Locate the cell with the specified text and output its (X, Y) center coordinate. 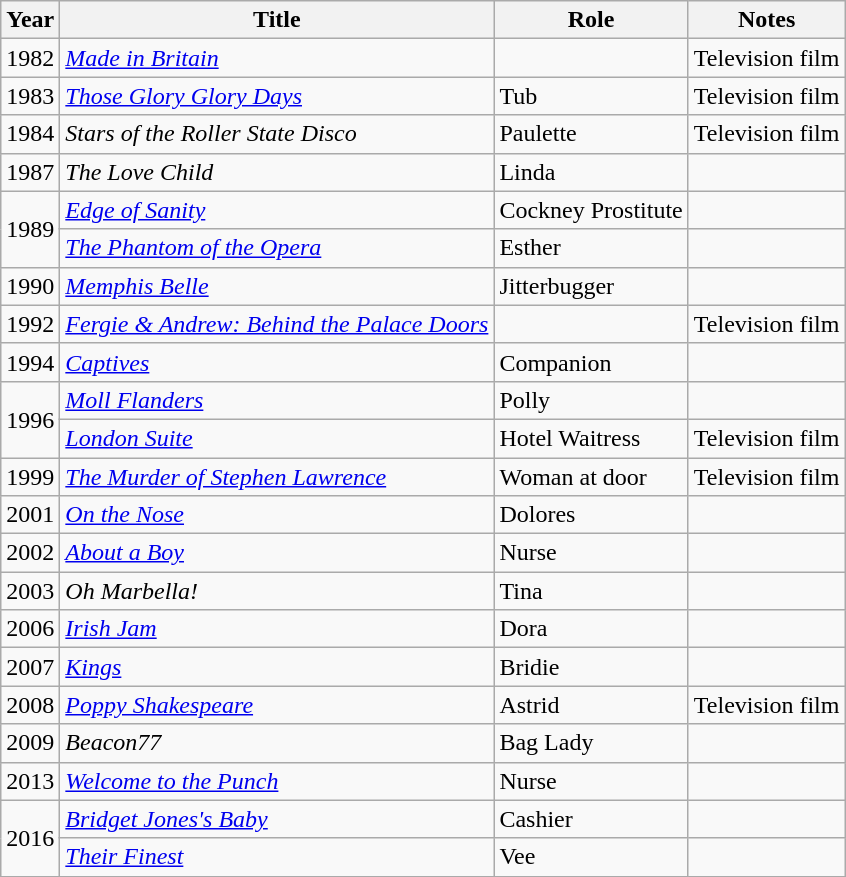
Bag Lady (591, 743)
Hotel Waitress (591, 438)
Moll Flanders (277, 400)
2007 (30, 667)
1989 (30, 229)
Dolores (591, 515)
2008 (30, 705)
Esther (591, 248)
About a Boy (277, 553)
On the Nose (277, 515)
The Phantom of the Opera (277, 248)
The Murder of Stephen Lawrence (277, 477)
The Love Child (277, 172)
Companion (591, 362)
Bridie (591, 667)
1983 (30, 96)
2013 (30, 781)
Tina (591, 591)
1994 (30, 362)
Edge of Sanity (277, 210)
Oh Marbella! (277, 591)
2002 (30, 553)
1992 (30, 324)
Those Glory Glory Days (277, 96)
1996 (30, 419)
Their Finest (277, 857)
Welcome to the Punch (277, 781)
Cashier (591, 819)
Cockney Prostitute (591, 210)
Fergie & Andrew: Behind the Palace Doors (277, 324)
Tub (591, 96)
Memphis Belle (277, 286)
Captives (277, 362)
Kings (277, 667)
2009 (30, 743)
Year (30, 20)
Title (277, 20)
Made in Britain (277, 58)
2001 (30, 515)
1987 (30, 172)
Poppy Shakespeare (277, 705)
Paulette (591, 134)
Beacon77 (277, 743)
2006 (30, 629)
1990 (30, 286)
2016 (30, 838)
Vee (591, 857)
Stars of the Roller State Disco (277, 134)
Linda (591, 172)
Dora (591, 629)
1982 (30, 58)
Polly (591, 400)
London Suite (277, 438)
1999 (30, 477)
Notes (766, 20)
1984 (30, 134)
Woman at door (591, 477)
Role (591, 20)
2003 (30, 591)
Jitterbugger (591, 286)
Irish Jam (277, 629)
Astrid (591, 705)
Bridget Jones's Baby (277, 819)
